Find where the given text appears and provide that cell's center as [X, Y] coordinate. 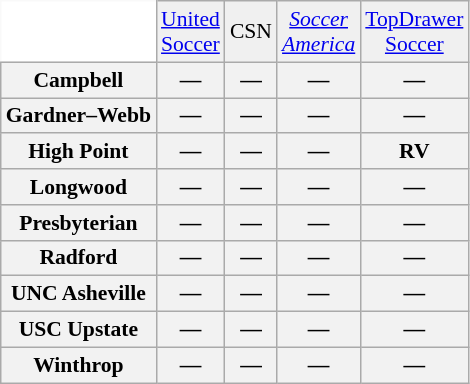
UnitedSoccer [190, 32]
Longwood [78, 187]
Radford [78, 258]
UNC Asheville [78, 294]
Presbyterian [78, 223]
RV [414, 152]
Campbell [78, 80]
High Point [78, 152]
USC Upstate [78, 330]
TopDrawerSoccer [414, 32]
Gardner–Webb [78, 116]
Winthrop [78, 365]
SoccerAmerica [318, 32]
CSN [251, 32]
